Pinpoint the cell where the given text exists, returning its [x, y] midpoint coordinate. 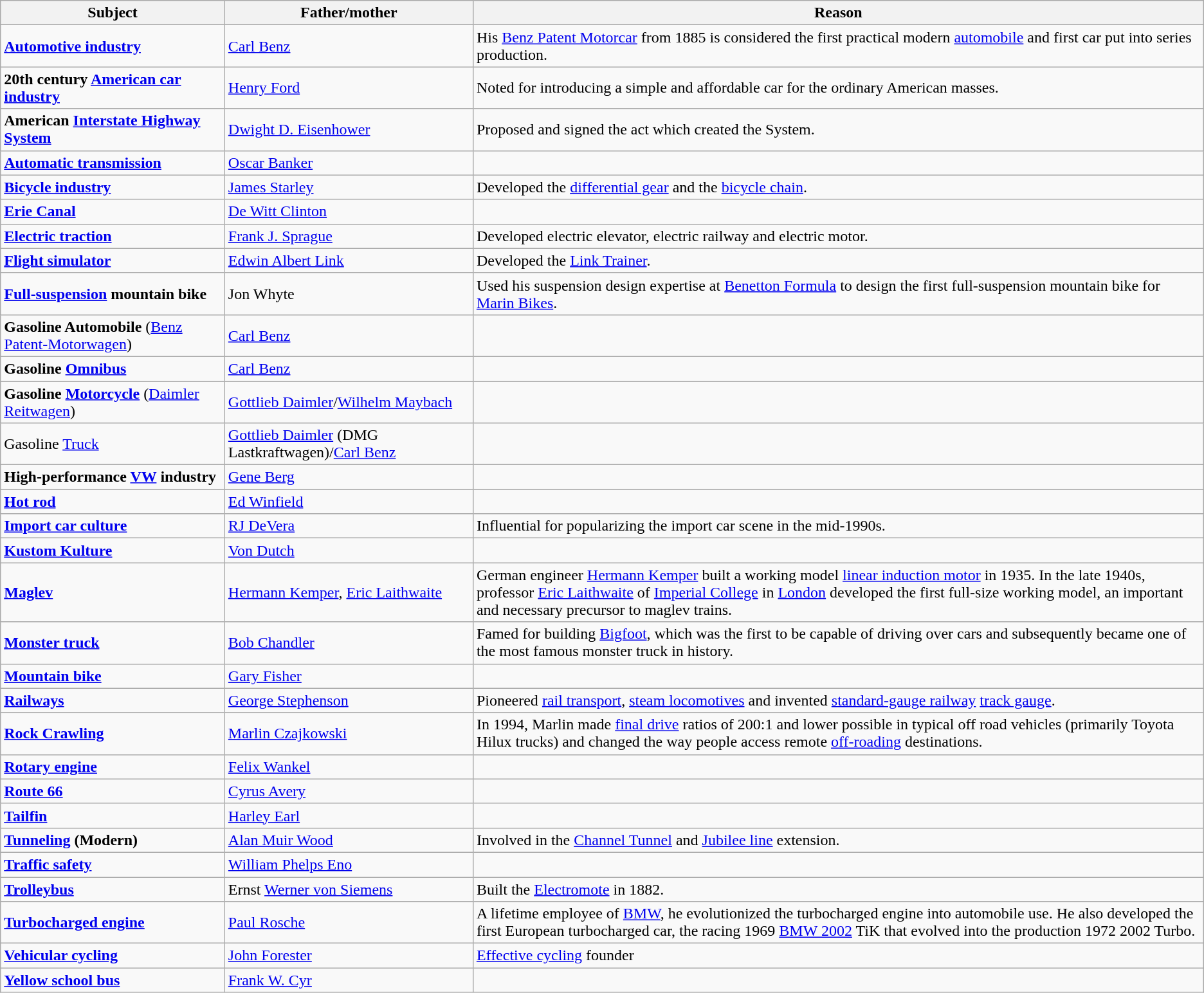
Felix Wankel [349, 767]
American Interstate Highway System [113, 130]
Hermann Kemper, Eric Laithwaite [349, 592]
Railways [113, 700]
Ed Winfield [349, 502]
High-performance VW industry [113, 477]
Oscar Banker [349, 163]
Rock Crawling [113, 733]
Bob Chandler [349, 643]
Marlin Czajkowski [349, 733]
Alan Muir Wood [349, 840]
Import car culture [113, 526]
Frank J. Sprague [349, 236]
His Benz Patent Motorcar from 1885 is considered the first practical modern automobile and first car put into series production. [838, 46]
Gary Fisher [349, 676]
Kustom Kulture [113, 551]
Noted for introducing a simple and affordable car for the ordinary American masses. [838, 87]
Route 66 [113, 791]
James Starley [349, 187]
Maglev [113, 592]
Flight simulator [113, 260]
Gene Berg [349, 477]
Reason [838, 13]
Pioneered rail transport, steam locomotives and invented standard-gauge railway track gauge. [838, 700]
Electric traction [113, 236]
Developed electric elevator, electric railway and electric motor. [838, 236]
Edwin Albert Link [349, 260]
Traffic safety [113, 864]
Harley Earl [349, 815]
RJ DeVera [349, 526]
Cyrus Avery [349, 791]
Hot rod [113, 502]
Dwight D. Eisenhower [349, 130]
Involved in the Channel Tunnel and Jubilee line extension. [838, 840]
John Forester [349, 956]
Used his suspension design expertise at Benetton Formula to design the first full-suspension mountain bike for Marin Bikes. [838, 293]
Proposed and signed the act which created the System. [838, 130]
Frank W. Cyr [349, 980]
Gasoline Automobile (Benz Patent-Motorwagen) [113, 336]
Gasoline Truck [113, 444]
Trolleybus [113, 889]
Full-suspension mountain bike [113, 293]
De Witt Clinton [349, 212]
Rotary engine [113, 767]
Turbocharged engine [113, 922]
Yellow school bus [113, 980]
Built the Electromote in 1882. [838, 889]
Jon Whyte [349, 293]
Gottlieb Daimler (DMG Lastkraftwagen)/Carl Benz [349, 444]
William Phelps Eno [349, 864]
Influential for popularizing the import car scene in the mid-1990s. [838, 526]
Automatic transmission [113, 163]
20th century American car industry [113, 87]
Developed the differential gear and the bicycle chain. [838, 187]
Gottlieb Daimler/Wilhelm Maybach [349, 401]
Vehicular cycling [113, 956]
Paul Rosche [349, 922]
Automotive industry [113, 46]
Tailfin [113, 815]
Gasoline Omnibus [113, 369]
George Stephenson [349, 700]
Mountain bike [113, 676]
Monster truck [113, 643]
Gasoline Motorcycle (Daimler Reitwagen) [113, 401]
Ernst Werner von Siemens [349, 889]
Tunneling (Modern) [113, 840]
Effective cycling founder [838, 956]
Father/mother [349, 13]
Von Dutch [349, 551]
Subject [113, 13]
Henry Ford [349, 87]
Developed the Link Trainer. [838, 260]
Bicycle industry [113, 187]
Erie Canal [113, 212]
